Provide the (x, y) coordinate of the cell's center where the given text is located.  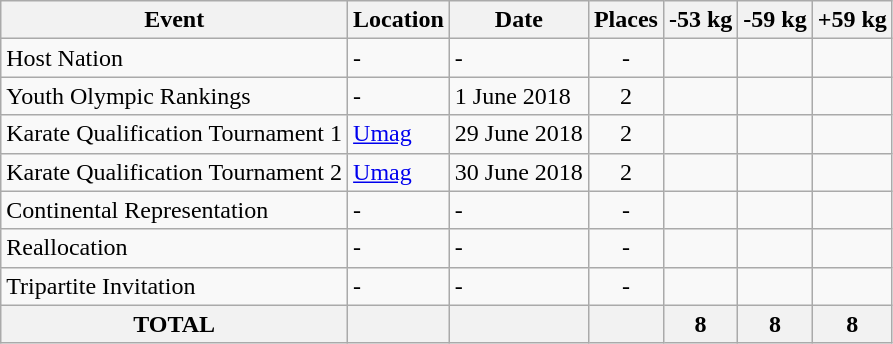
TOTAL (174, 324)
Location (399, 20)
+59 kg (852, 20)
29 June 2018 (518, 134)
Continental Representation (174, 210)
30 June 2018 (518, 172)
Places (626, 20)
Host Nation (174, 58)
-53 kg (700, 20)
-59 kg (775, 20)
Reallocation (174, 248)
Karate Qualification Tournament 1 (174, 134)
Date (518, 20)
Tripartite Invitation (174, 286)
1 June 2018 (518, 96)
Karate Qualification Tournament 2 (174, 172)
Youth Olympic Rankings (174, 96)
Event (174, 20)
